Determine the [X, Y] coordinate at the center of the cell enclosing the given text.  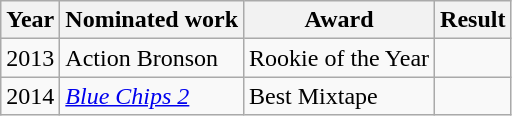
2013 [30, 58]
Result [473, 20]
Action Bronson [152, 58]
Nominated work [152, 20]
Year [30, 20]
Blue Chips 2 [152, 96]
Award [340, 20]
Best Mixtape [340, 96]
Rookie of the Year [340, 58]
2014 [30, 96]
